Detect which cell encompasses the target text, then output its [X, Y] center coordinate. 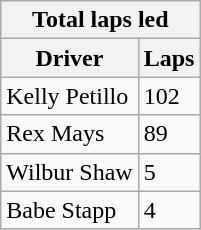
4 [169, 210]
Babe Stapp [70, 210]
Total laps led [100, 20]
Rex Mays [70, 134]
Kelly Petillo [70, 96]
5 [169, 172]
Wilbur Shaw [70, 172]
102 [169, 96]
Driver [70, 58]
89 [169, 134]
Laps [169, 58]
